Scan for the cell matching the given text and deliver its (x, y) coordinate at center. 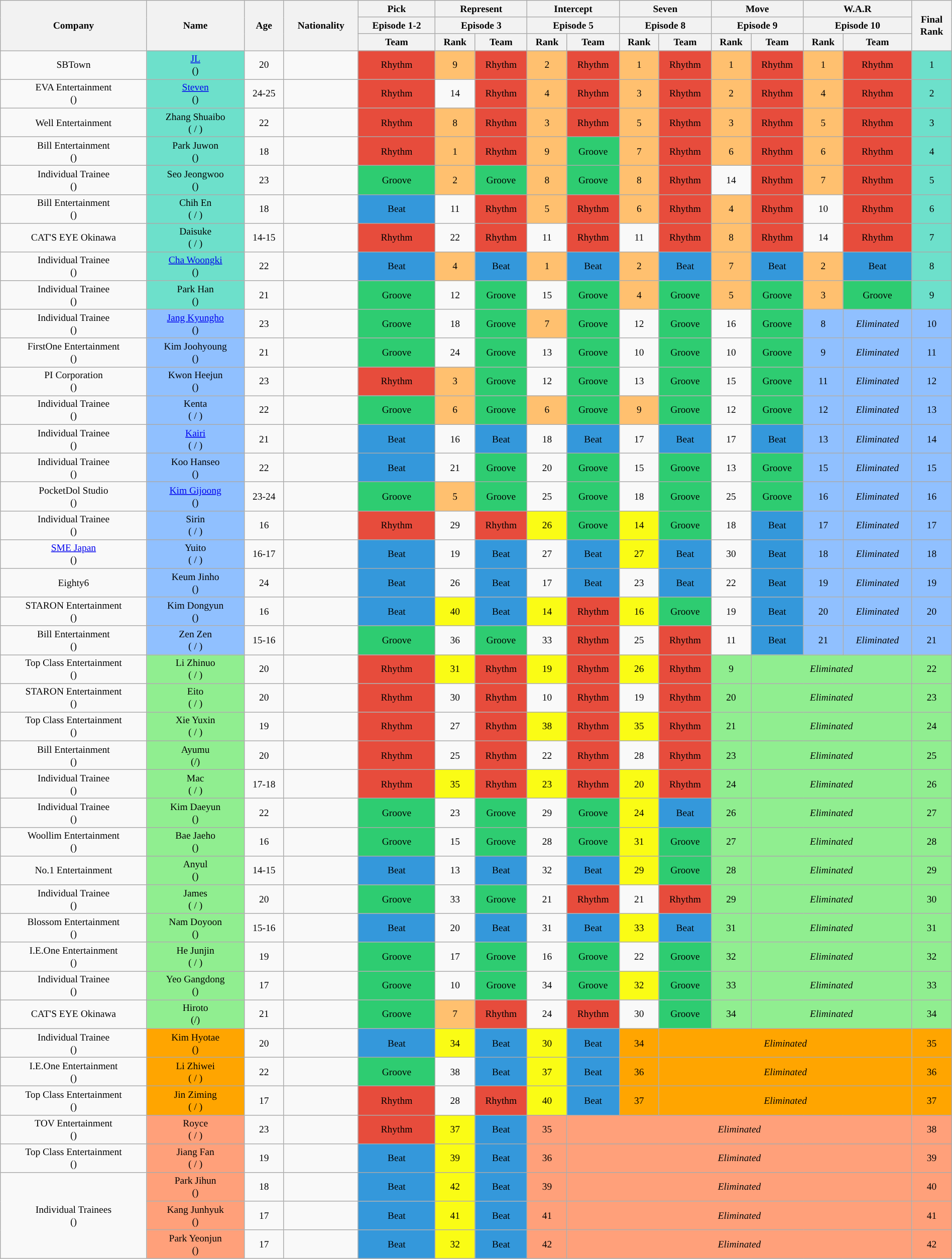
Chih En( / ) (195, 209)
Episode 5 (573, 25)
Keum Jinho() (195, 583)
Daisuke( / ) (195, 237)
Ayumu(/) (195, 755)
Jin Ziming( / ) (195, 1101)
Woollim Entertainment() (73, 842)
Cha Woongki() (195, 266)
Kim Gijoong() (195, 496)
Kim Daeyun() (195, 813)
Li Zhiwei( / ) (195, 1072)
Jang Kyungho() (195, 323)
Eighty6 (73, 583)
Final Rank (932, 26)
Koo Hanseo() (195, 468)
W.A.R (858, 9)
23-24 (264, 496)
Episode 3 (481, 25)
No.1 Entertainment (73, 870)
Kim Dongyun() (195, 612)
EVA Entertainment() (73, 93)
JL() (195, 65)
Nam Doyoon() (195, 928)
17-18 (264, 784)
24-25 (264, 93)
Episode 8 (665, 25)
PI Corporation() (73, 382)
Kenta( / ) (195, 410)
Bae Jaeho() (195, 842)
Sirin( / ) (195, 525)
SME Japan () (73, 553)
Anyul() (195, 870)
Seo Jeongwoo() (195, 180)
PocketDol Studio() (73, 496)
Kim Hyotae() (195, 1043)
Seven (665, 9)
Nationality (321, 26)
16-17 (264, 553)
Xie Yuxin( / ) (195, 726)
FirstOne Entertainment() (73, 353)
Park Juwon() (195, 151)
Episode 1-2 (397, 25)
Name (195, 26)
Individual Trainees() (73, 1216)
Zhang Shuaibo( / ) (195, 123)
Kim Joohyoung() (195, 353)
Kwon Heejun() (195, 382)
Represent (481, 9)
Episode 9 (757, 25)
Pick (397, 9)
SBTown (73, 65)
Steven() (195, 93)
Park Jihun() (195, 1187)
Park Han() (195, 295)
He Junjin( / ) (195, 956)
Well Entertainment (73, 123)
Yuito( / ) (195, 553)
Kang Junhyuk() (195, 1215)
James( / ) (195, 899)
Jiang Fan( / ) (195, 1158)
Episode 10 (858, 25)
Park Yeonjun() (195, 1244)
Li Zhinuo( / ) (195, 669)
Kairi( / ) (195, 439)
Hiroto(/) (195, 1014)
TOV Entertainment() (73, 1129)
Company (73, 26)
Mac( / ) (195, 784)
Move (757, 9)
Blossom Entertainment() (73, 928)
Eito( / ) (195, 698)
Yeo Gangdong() (195, 985)
Royce( / ) (195, 1129)
Zen Zen( / ) (195, 640)
Intercept (573, 9)
Age (264, 26)
